Scan for the cell matching the given text and deliver its [X, Y] coordinate at center. 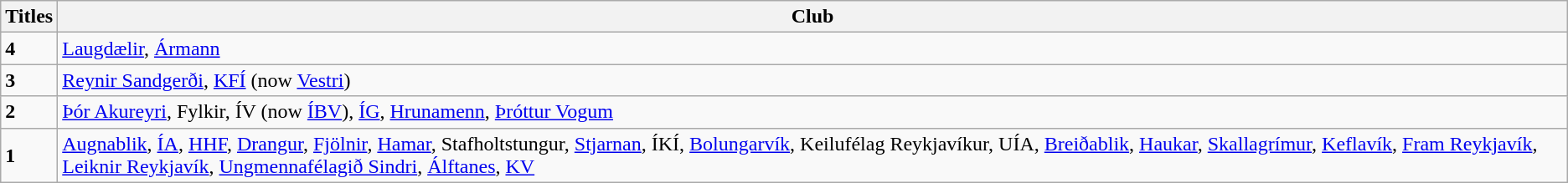
Reynir Sandgerði, KFÍ (now Vestri) [812, 80]
3 [29, 80]
1 [29, 155]
Club [812, 17]
Laugdælir, Ármann [812, 48]
Þór Akureyri, Fylkir, ÍV (now ÍBV), ÍG, Hrunamenn, Þróttur Vogum [812, 112]
4 [29, 48]
2 [29, 112]
Titles [29, 17]
